Locate the cell with the specified text and output its [x, y] center coordinate. 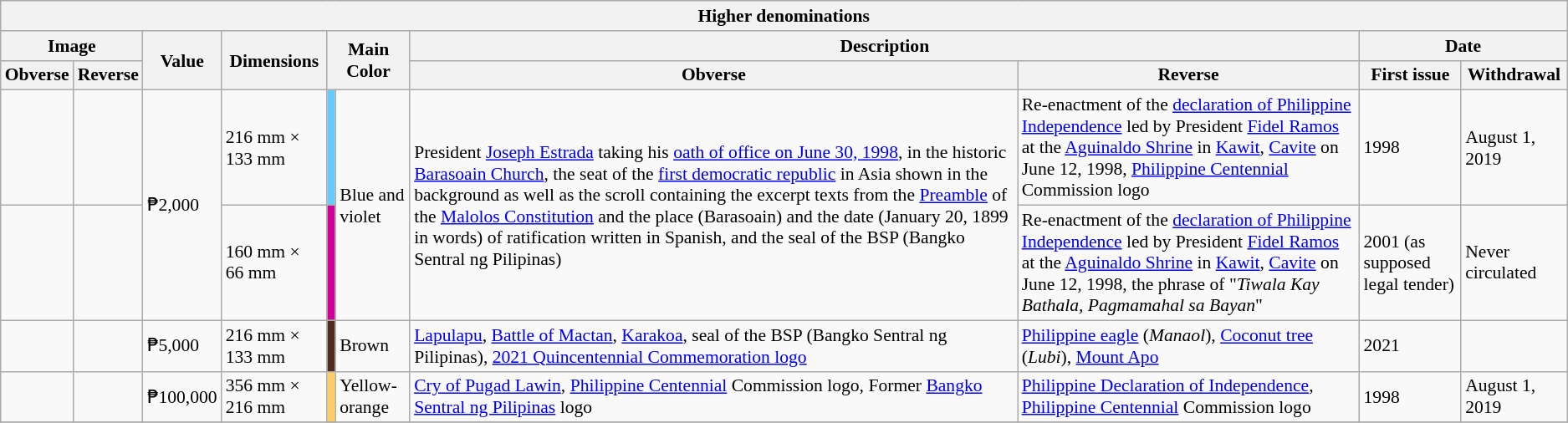
Main Color [368, 60]
Image [72, 46]
Description [885, 46]
Yellow-orange [373, 396]
Value [182, 60]
Never circulated [1514, 263]
₱100,000 [182, 396]
Blue and violet [373, 206]
Cry of Pugad Lawin, Philippine Centennial Commission logo, Former Bangko Sentral ng Pilipinas logo [714, 396]
Withdrawal [1514, 75]
160 mm × 66 mm [274, 263]
2001 (as supposed legal tender) [1410, 263]
Brown [373, 346]
2021 [1410, 346]
₱2,000 [182, 206]
356 mm × 216 mm [274, 396]
Higher denominations [784, 16]
Lapulapu, Battle of Mactan, Karakoa, seal of the BSP (Bangko Sentral ng Pilipinas), 2021 Quincentennial Commemoration logo [714, 346]
Philippine Declaration of Independence, Philippine Centennial Commission logo [1189, 396]
First issue [1410, 75]
₱5,000 [182, 346]
Date [1463, 46]
Philippine eagle (Manaol), Coconut tree (Lubi), Mount Apo [1189, 346]
Dimensions [274, 60]
